Pinpoint the cell where the given text exists, returning its [x, y] midpoint coordinate. 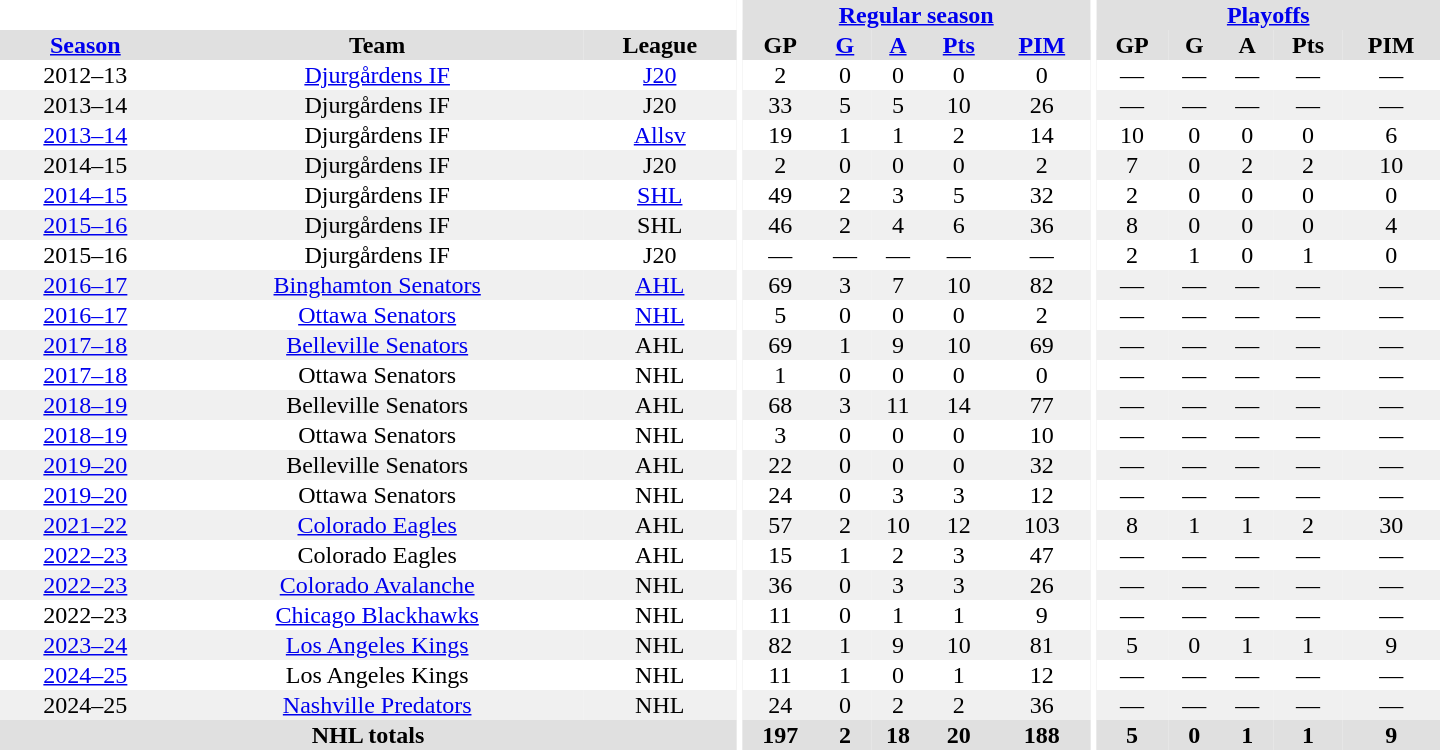
77 [1042, 405]
Binghamton Senators [378, 285]
81 [1042, 645]
League [660, 45]
Season [86, 45]
103 [1042, 525]
Nashville Predators [378, 705]
Playoffs [1268, 15]
20 [958, 735]
Colorado Avalanche [378, 585]
68 [780, 405]
2021–22 [86, 525]
188 [1042, 735]
18 [898, 735]
22 [780, 465]
33 [780, 105]
NHL totals [368, 735]
Chicago Blackhawks [378, 615]
46 [780, 225]
2023–24 [86, 645]
197 [780, 735]
30 [1391, 525]
Team [378, 45]
2012–13 [86, 75]
49 [780, 195]
57 [780, 525]
Regular season [916, 15]
Allsv [660, 135]
47 [1042, 555]
19 [780, 135]
15 [780, 555]
